Return the (X, Y) coordinate for the center point of the cell that contains the specified text.  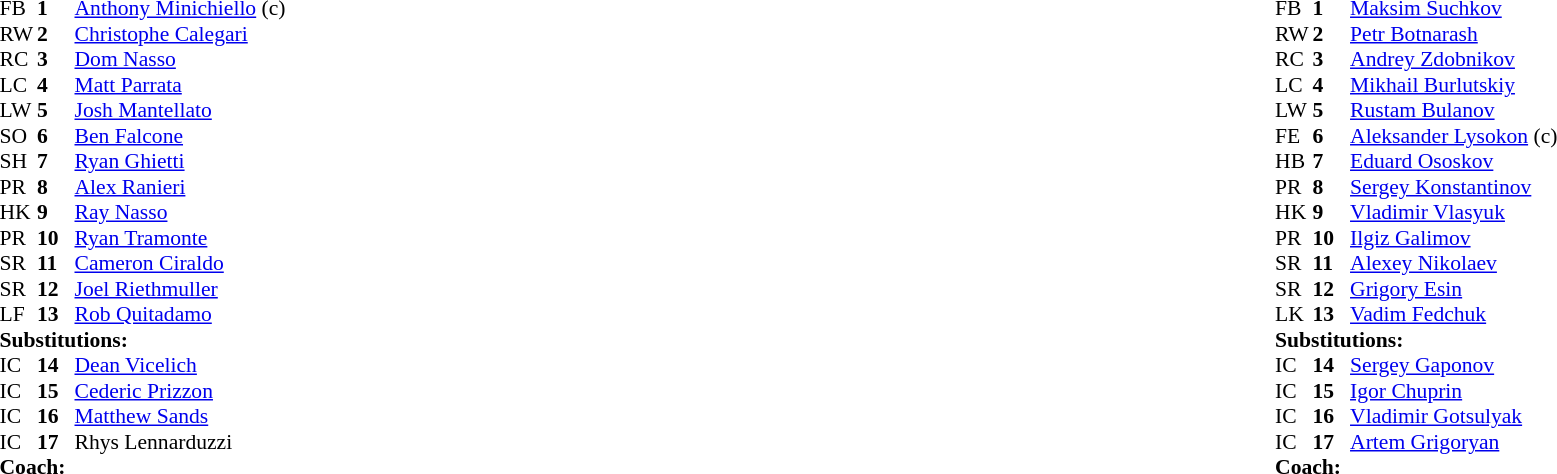
Alexey Nikolaev (1454, 263)
Andrey Zdobnikov (1454, 59)
Josh Mantellato (180, 111)
Rhys Lennarduzzi (180, 442)
HB (1294, 161)
Alex Ranieri (180, 187)
Rob Quitadamo (180, 315)
Vladimir Vlasyuk (1454, 213)
SO (19, 136)
LK (1294, 315)
Christophe Calegari (180, 34)
Sergey Konstantinov (1454, 187)
Matthew Sands (180, 417)
Igor Chuprin (1454, 391)
Artem Grigoryan (1454, 442)
Ilgiz Galimov (1454, 238)
Dom Nasso (180, 59)
Petr Botnarash (1454, 34)
Rustam Bulanov (1454, 111)
Eduard Ososkov (1454, 161)
Ray Nasso (180, 213)
Vadim Fedchuk (1454, 315)
Dean Vicelich (180, 365)
Mikhail Burlutskiy (1454, 85)
FE (1294, 136)
Cameron Ciraldo (180, 263)
Ryan Ghietti (180, 161)
SH (19, 161)
Aleksander Lysokon (c) (1454, 136)
LF (19, 315)
Vladimir Gotsulyak (1454, 417)
Ryan Tramonte (180, 238)
Sergey Gaponov (1454, 365)
Ben Falcone (180, 136)
Matt Parrata (180, 85)
Cederic Prizzon (180, 391)
Joel Riethmuller (180, 289)
Grigory Esin (1454, 289)
